Return the (x, y) coordinate for the center point of the cell that contains the specified text.  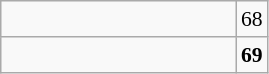
69 (252, 55)
68 (252, 19)
